Return [X, Y] of the center of cell containing provided text 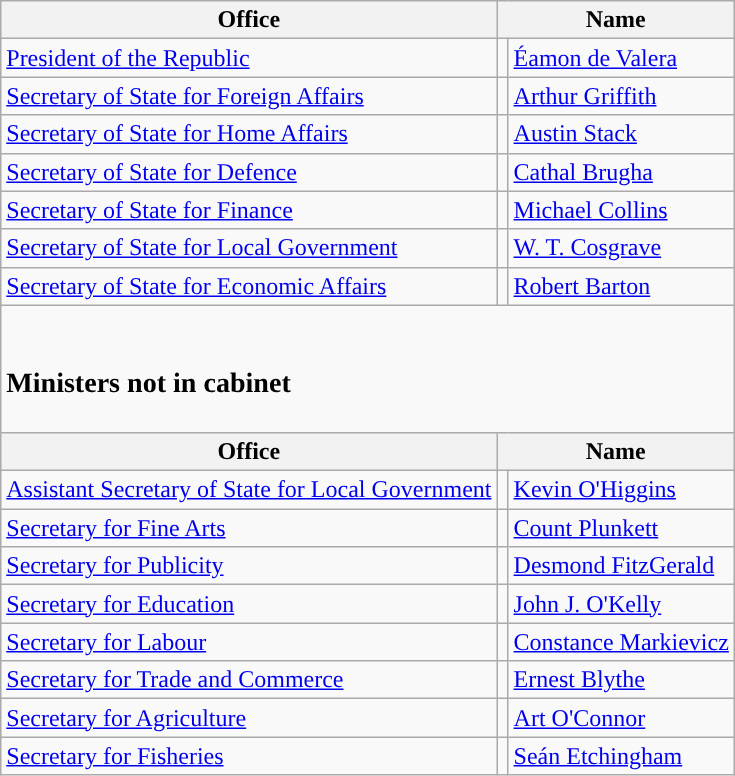
Seán Etchingham [621, 756]
Michael Collins [621, 210]
Éamon de Valera [621, 58]
Secretary for Education [249, 604]
Ernest Blythe [621, 680]
Secretary of State for Local Government [249, 248]
Robert Barton [621, 286]
Secretary for Publicity [249, 566]
Assistant Secretary of State for Local Government [249, 490]
Secretary for Trade and Commerce [249, 680]
Arthur Griffith [621, 96]
Secretary of State for Home Affairs [249, 134]
Desmond FitzGerald [621, 566]
Kevin O'Higgins [621, 490]
Secretary for Fisheries [249, 756]
John J. O'Kelly [621, 604]
Secretary of State for Finance [249, 210]
Cathal Brugha [621, 172]
Secretary for Agriculture [249, 718]
Ministers not in cabinet [368, 368]
Secretary for Labour [249, 642]
President of the Republic [249, 58]
Secretary of State for Defence [249, 172]
Art O'Connor [621, 718]
W. T. Cosgrave [621, 248]
Secretary for Fine Arts [249, 528]
Austin Stack [621, 134]
Count Plunkett [621, 528]
Secretary of State for Foreign Affairs [249, 96]
Constance Markievicz [621, 642]
Secretary of State for Economic Affairs [249, 286]
